Capture the cell that displays the provided text and extract its [x, y] central coordinate. 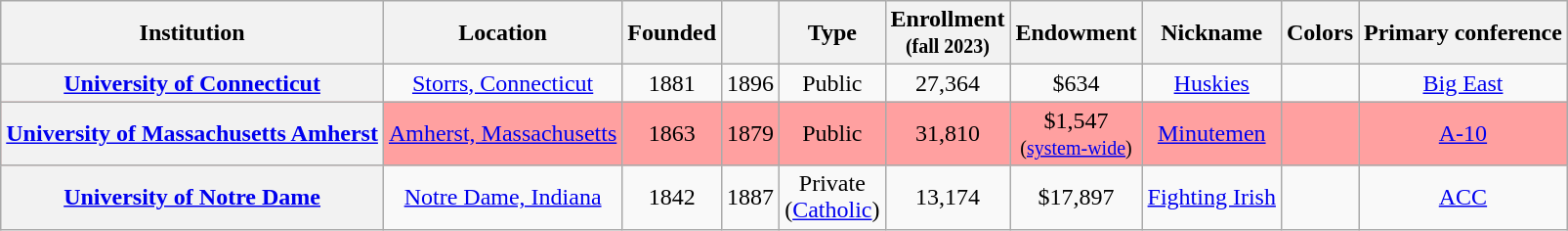
1879 [750, 133]
University of Connecticut [192, 83]
1881 [672, 83]
Storrs, Connecticut [502, 83]
31,810 [948, 133]
$1,547(system-wide) [1077, 133]
Notre Dame, Indiana [502, 198]
Enrollment(fall 2023) [948, 33]
27,364 [948, 83]
Location [502, 33]
ACC [1463, 198]
1863 [672, 133]
A-10 [1463, 133]
Private(Catholic) [832, 198]
1896 [750, 83]
Type [832, 33]
Amherst, Massachusetts [502, 133]
1887 [750, 198]
Big East [1463, 83]
1842 [672, 198]
Huskies [1211, 83]
13,174 [948, 198]
Founded [672, 33]
$634 [1077, 83]
Institution [192, 33]
Minutemen [1211, 133]
Nickname [1211, 33]
Endowment [1077, 33]
$17,897 [1077, 198]
Fighting Irish [1211, 198]
University of Massachusetts Amherst [192, 133]
Colors [1319, 33]
Primary conference [1463, 33]
University of Notre Dame [192, 198]
